Extract the [x, y] coordinate from the center of the cell holding the provided text.  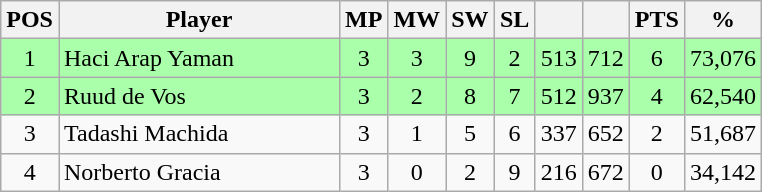
Norberto Gracia [198, 172]
7 [514, 96]
Haci Arap Yaman [198, 58]
POS [30, 20]
512 [558, 96]
672 [606, 172]
937 [606, 96]
337 [558, 134]
SW [470, 20]
8 [470, 96]
513 [558, 58]
216 [558, 172]
712 [606, 58]
62,540 [722, 96]
34,142 [722, 172]
652 [606, 134]
Tadashi Machida [198, 134]
SL [514, 20]
5 [470, 134]
Ruud de Vos [198, 96]
MW [417, 20]
% [722, 20]
Player [198, 20]
MP [364, 20]
73,076 [722, 58]
PTS [656, 20]
51,687 [722, 134]
